For the text-containing cell, return its midpoint in (x, y) coordinate format. 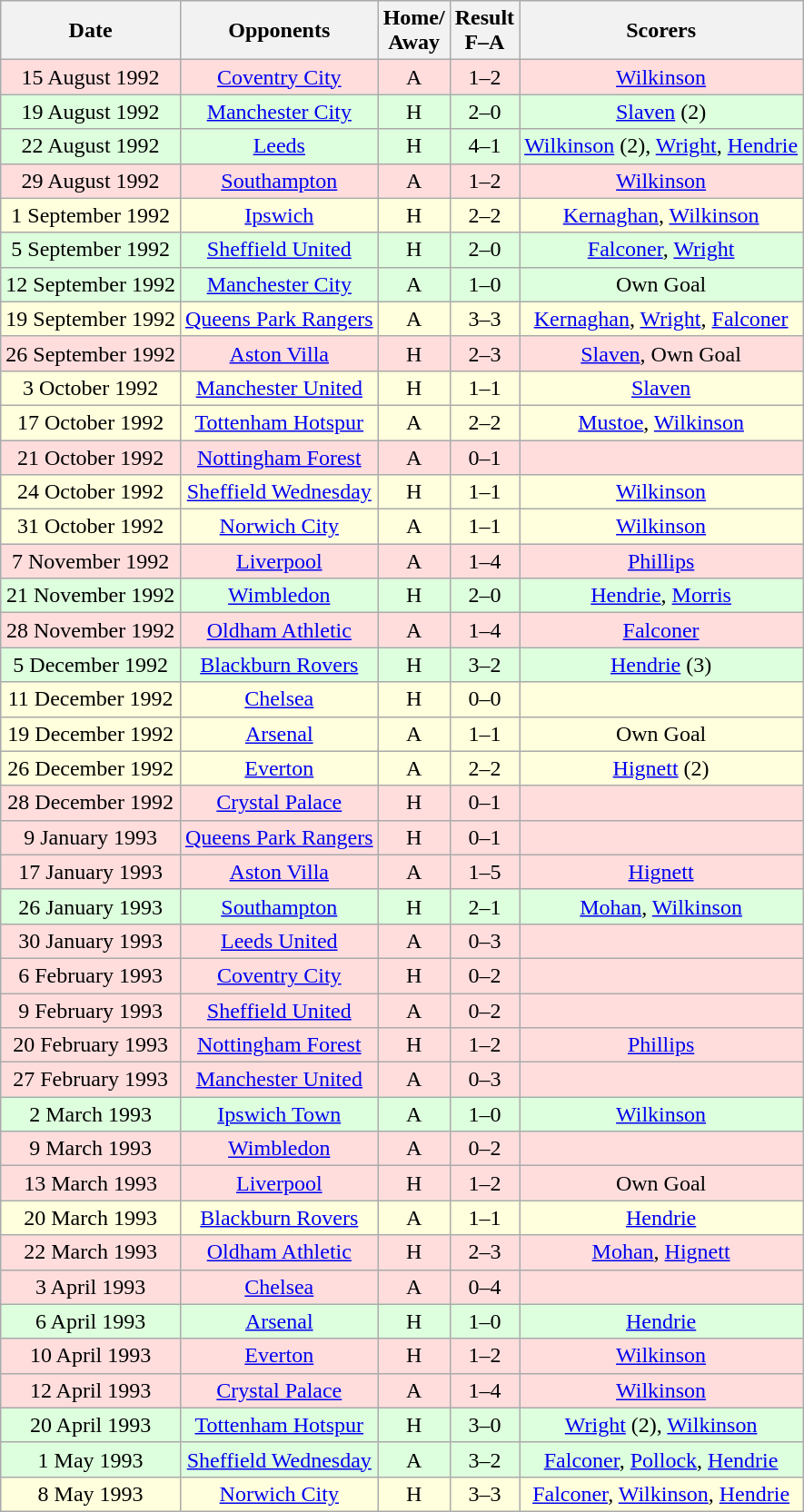
9 March 1993 (91, 1149)
27 February 1993 (91, 1080)
1–5 (484, 872)
5 December 1992 (91, 665)
24 October 1992 (91, 492)
21 October 1992 (91, 457)
6 February 1993 (91, 975)
Mohan, Hignett (661, 1252)
Falconer, Wright (661, 250)
12 April 1993 (91, 1390)
ResultF–A (484, 31)
20 March 1993 (91, 1218)
26 January 1993 (91, 906)
19 September 1992 (91, 319)
22 March 1993 (91, 1252)
Wilkinson (2), Wright, Hendrie (661, 146)
2–1 (484, 906)
Ipswich Town (279, 1114)
Hendrie, Morris (661, 596)
Kernaghan, Wright, Falconer (661, 319)
Slaven (2) (661, 112)
Mohan, Wilkinson (661, 906)
Scorers (661, 31)
3 April 1993 (91, 1287)
7 November 1992 (91, 561)
13 March 1993 (91, 1183)
31 October 1992 (91, 527)
9 January 1993 (91, 837)
26 September 1992 (91, 353)
19 December 1992 (91, 734)
21 November 1992 (91, 596)
0–4 (484, 1287)
22 August 1992 (91, 146)
11 December 1992 (91, 699)
15 August 1992 (91, 77)
1 May 1993 (91, 1459)
Leeds (279, 146)
17 October 1992 (91, 422)
3 October 1992 (91, 388)
12 September 1992 (91, 284)
9 February 1993 (91, 1011)
0–0 (484, 699)
20 February 1993 (91, 1045)
Leeds United (279, 941)
17 January 1993 (91, 872)
Slaven, Own Goal (661, 353)
10 April 1993 (91, 1356)
2 March 1993 (91, 1114)
1 September 1992 (91, 215)
30 January 1993 (91, 941)
8 May 1993 (91, 1494)
Slaven (661, 388)
20 April 1993 (91, 1425)
Falconer (661, 630)
5 September 1992 (91, 250)
Falconer, Wilkinson, Hendrie (661, 1494)
Ipswich (279, 215)
Date (91, 31)
Hendrie (3) (661, 665)
Hignett (661, 872)
Mustoe, Wilkinson (661, 422)
Home/Away (414, 31)
Falconer, Pollock, Hendrie (661, 1459)
28 November 1992 (91, 630)
Opponents (279, 31)
29 August 1992 (91, 181)
26 December 1992 (91, 768)
28 December 1992 (91, 803)
Wright (2), Wilkinson (661, 1425)
19 August 1992 (91, 112)
6 April 1993 (91, 1321)
Kernaghan, Wilkinson (661, 215)
3–0 (484, 1425)
4–1 (484, 146)
Hignett (2) (661, 768)
